From the cell containing the given text, extract its center point as (x, y) coordinate. 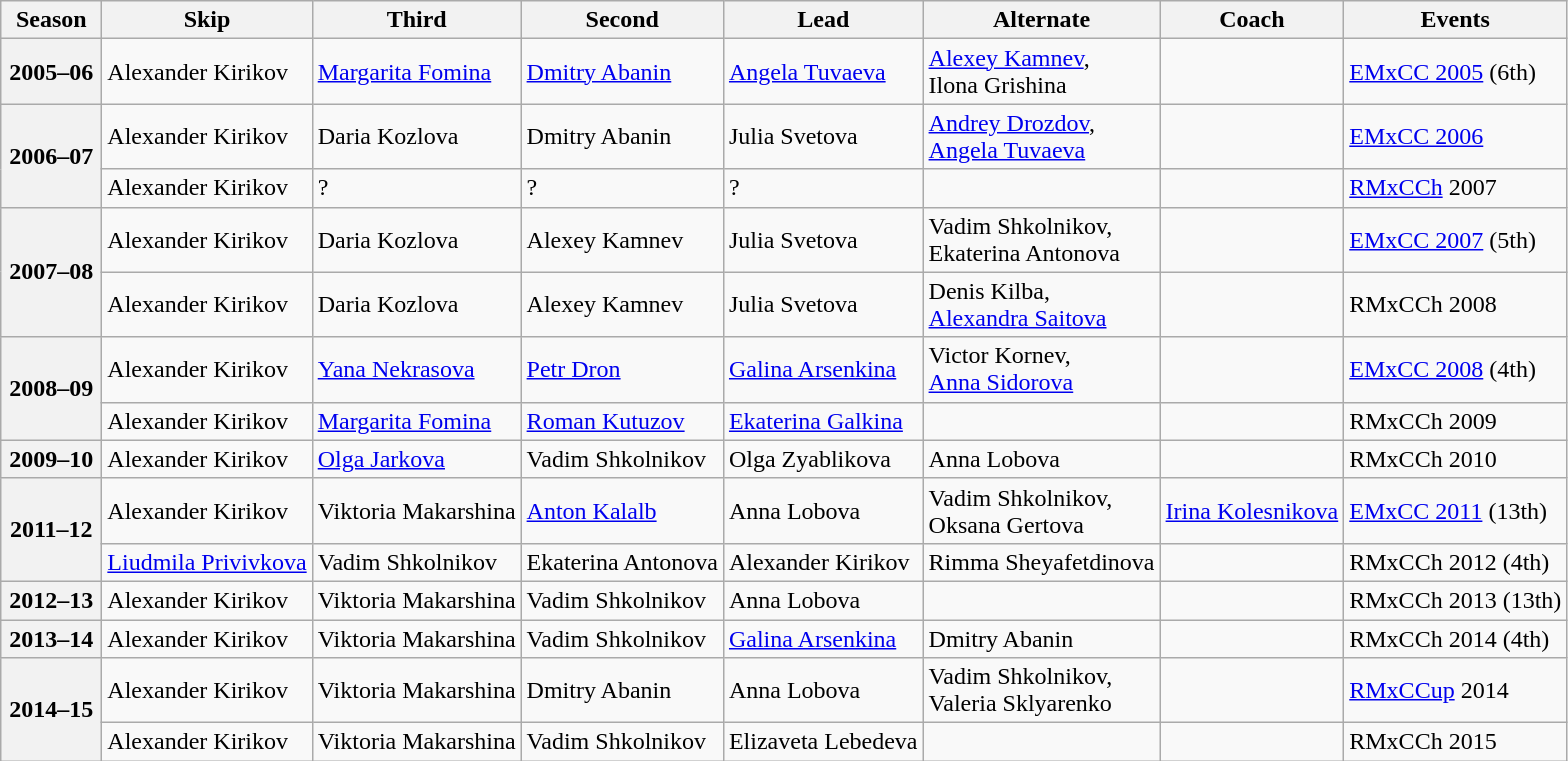
Roman Kutuzov (622, 421)
Lead (823, 20)
2005–06 (52, 72)
Skip (207, 20)
2006–07 (52, 156)
Petr Dron (622, 370)
2008–09 (52, 388)
Irina Kolesnikova (1252, 510)
Anton Kalalb (622, 510)
2007–08 (52, 272)
Events (1456, 20)
EMxCC 2006 (1456, 136)
RMxCCh 2008 (1456, 304)
EMxCC 2007 (5th) (1456, 240)
RMxCCh 2010 (1456, 459)
Alternate (1042, 20)
Vadim Shkolnikov,Ekaterina Antonova (1042, 240)
EMxCC 2011 (13th) (1456, 510)
Alexey Kamnev,Ilona Grishina (1042, 72)
Olga Zyablikova (823, 459)
2009–10 (52, 459)
EMxCC 2005 (6th) (1456, 72)
Olga Jarkova (416, 459)
Season (52, 20)
Ekaterina Galkina (823, 421)
RMxCCh 2014 (4th) (1456, 639)
RMxCCh 2012 (4th) (1456, 562)
Denis Kilba,Alexandra Saitova (1042, 304)
RMxCCh 2009 (1456, 421)
Third (416, 20)
2012–13 (52, 600)
2014–15 (52, 710)
RMxCCh 2015 (1456, 742)
RMxCCh 2007 (1456, 188)
2013–14 (52, 639)
Vadim Shkolnikov,Valeria Sklyarenko (1042, 690)
Victor Kornev,Anna Sidorova (1042, 370)
Coach (1252, 20)
Second (622, 20)
Liudmila Privivkova (207, 562)
RMxCCup 2014 (1456, 690)
Andrey Drozdov,Angela Tuvaeva (1042, 136)
Rimma Sheyafetdinova (1042, 562)
Elizaveta Lebedeva (823, 742)
RMxCCh 2013 (13th) (1456, 600)
Vadim Shkolnikov,Oksana Gertova (1042, 510)
Angela Tuvaeva (823, 72)
Ekaterina Antonova (622, 562)
2011–12 (52, 530)
Yana Nekrasova (416, 370)
EMxCC 2008 (4th) (1456, 370)
